Identify which cell holds the provided text, then report its (X, Y) central coordinate. 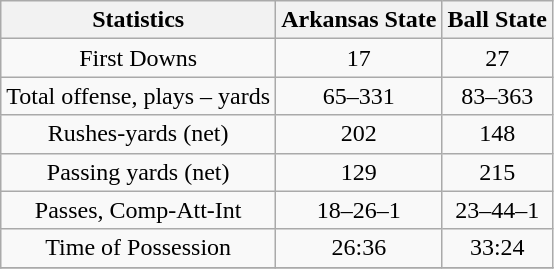
18–26–1 (359, 210)
First Downs (138, 58)
Ball State (497, 20)
65–331 (359, 96)
Statistics (138, 20)
33:24 (497, 248)
83–363 (497, 96)
129 (359, 172)
27 (497, 58)
Arkansas State (359, 20)
202 (359, 134)
Total offense, plays – yards (138, 96)
Passes, Comp-Att-Int (138, 210)
215 (497, 172)
148 (497, 134)
Passing yards (net) (138, 172)
Time of Possession (138, 248)
Rushes-yards (net) (138, 134)
23–44–1 (497, 210)
26:36 (359, 248)
17 (359, 58)
